Scan for the cell matching the given text and deliver its (x, y) coordinate at center. 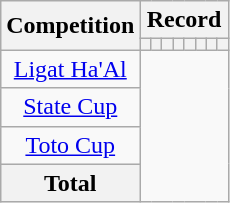
Record (184, 20)
Competition (70, 26)
State Cup (70, 107)
Ligat Ha'Al (70, 69)
Toto Cup (70, 145)
Total (70, 183)
